Provide the (x, y) coordinate of the cell's center where the given text is located.  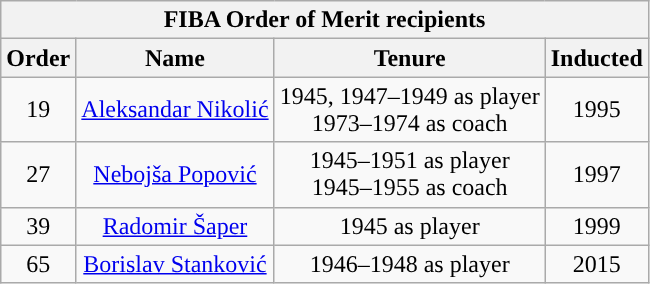
Tenure (410, 58)
1945 as player (410, 226)
Aleksandar Nikolić (175, 110)
19 (38, 110)
27 (38, 174)
Order (38, 58)
65 (38, 264)
39 (38, 226)
1997 (596, 174)
1945–1951 as player1945–1955 as coach (410, 174)
1945, 1947–1949 as player1973–1974 as coach (410, 110)
1995 (596, 110)
Borislav Stanković (175, 264)
2015 (596, 264)
Inducted (596, 58)
Nebojša Popović (175, 174)
1946–1948 as player (410, 264)
FIBA Order of Merit recipients (325, 20)
Name (175, 58)
Radomir Šaper (175, 226)
1999 (596, 226)
